Scan for the cell matching the given text and deliver its [X, Y] coordinate at center. 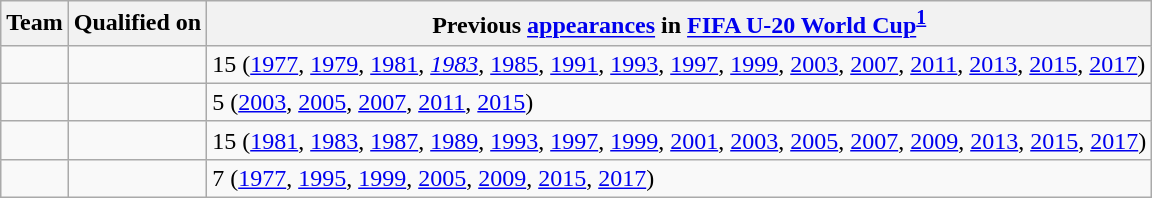
15 (1977, 1979, 1981, 1983, 1985, 1991, 1993, 1997, 1999, 2003, 2007, 2011, 2013, 2015, 2017) [680, 64]
Qualified on [137, 24]
5 (2003, 2005, 2007, 2011, 2015) [680, 102]
Previous appearances in FIFA U-20 World Cup1 [680, 24]
7 (1977, 1995, 1999, 2005, 2009, 2015, 2017) [680, 178]
15 (1981, 1983, 1987, 1989, 1993, 1997, 1999, 2001, 2003, 2005, 2007, 2009, 2013, 2015, 2017) [680, 140]
Team [35, 24]
